Detect which cell encompasses the target text, then output its [x, y] center coordinate. 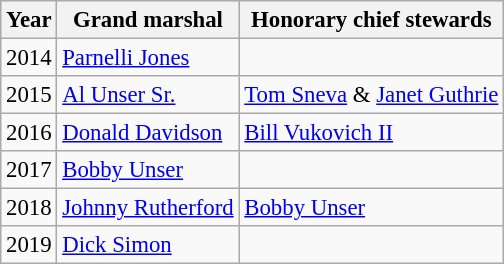
Al Unser Sr. [148, 95]
2017 [29, 170]
Donald Davidson [148, 133]
Tom Sneva & Janet Guthrie [372, 95]
Year [29, 20]
Dick Simon [148, 245]
2018 [29, 208]
2015 [29, 95]
2014 [29, 58]
Bill Vukovich II [372, 133]
Honorary chief stewards [372, 20]
Grand marshal [148, 20]
Johnny Rutherford [148, 208]
2019 [29, 245]
Parnelli Jones [148, 58]
2016 [29, 133]
